Output the [x, y] coordinate of the center of the cell containing the given text.  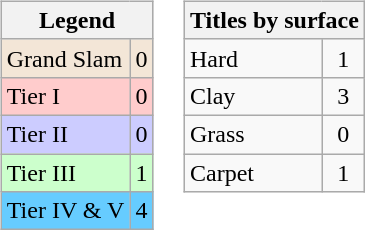
Legend [77, 20]
Tier IV & V [66, 211]
4 [142, 211]
Grass [253, 134]
Clay [253, 96]
3 [343, 96]
Tier I [66, 96]
Titles by surface [274, 20]
Grand Slam [66, 58]
Tier III [66, 173]
Tier II [66, 134]
Carpet [253, 173]
Hard [253, 58]
